Pinpoint the cell where the given text exists, returning its [x, y] midpoint coordinate. 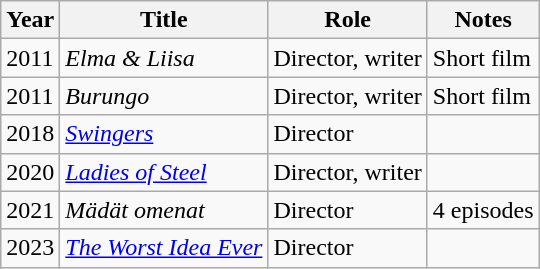
Burungo [164, 96]
Title [164, 20]
The Worst Idea Ever [164, 248]
2018 [30, 134]
Notes [483, 20]
Ladies of Steel [164, 172]
Swingers [164, 134]
2023 [30, 248]
Elma & Liisa [164, 58]
Role [348, 20]
2020 [30, 172]
2021 [30, 210]
Mädät omenat [164, 210]
4 episodes [483, 210]
Year [30, 20]
